Extract the [x, y] coordinate from the center of the cell holding the provided text.  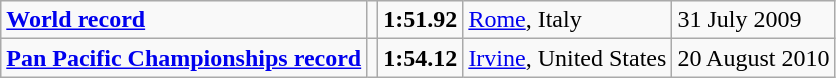
31 July 2009 [754, 20]
World record [184, 20]
Pan Pacific Championships record [184, 58]
1:51.92 [420, 20]
1:54.12 [420, 58]
20 August 2010 [754, 58]
Irvine, United States [568, 58]
Rome, Italy [568, 20]
